Return (x, y) of the center of cell containing provided text 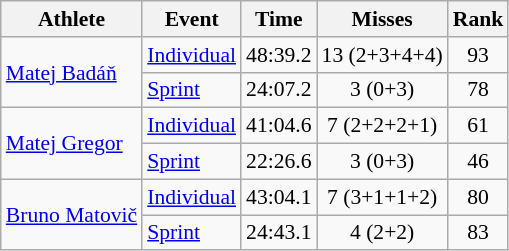
80 (478, 197)
7 (3+1+1+2) (382, 197)
Rank (478, 19)
Event (192, 19)
93 (478, 55)
Misses (382, 19)
7 (2+2+2+1) (382, 126)
83 (478, 233)
24:07.2 (278, 90)
24:43.1 (278, 233)
43:04.1 (278, 197)
Time (278, 19)
48:39.2 (278, 55)
Bruno Matovič (72, 214)
13 (2+3+4+4) (382, 55)
46 (478, 162)
61 (478, 126)
4 (2+2) (382, 233)
22:26.6 (278, 162)
Matej Badáň (72, 72)
41:04.6 (278, 126)
Athlete (72, 19)
78 (478, 90)
Matej Gregor (72, 144)
